Identify which cell holds the provided text, then report its [X, Y] central coordinate. 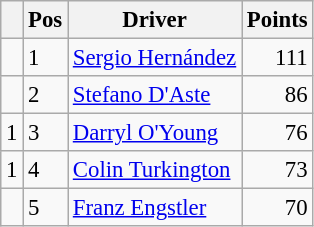
Stefano D'Aste [155, 95]
Points [278, 20]
5 [46, 208]
111 [278, 58]
2 [46, 95]
Darryl O'Young [155, 133]
Driver [155, 20]
86 [278, 95]
4 [46, 170]
73 [278, 170]
Sergio Hernández [155, 58]
Franz Engstler [155, 208]
3 [46, 133]
76 [278, 133]
Colin Turkington [155, 170]
Pos [46, 20]
70 [278, 208]
